Extract the [X, Y] coordinate from the center of the cell holding the provided text.  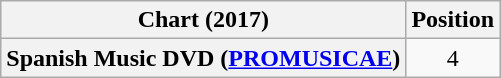
4 [453, 58]
Position [453, 20]
Chart (2017) [204, 20]
Spanish Music DVD (PROMUSICAE) [204, 58]
